Return (x, y) of the center of cell containing provided text 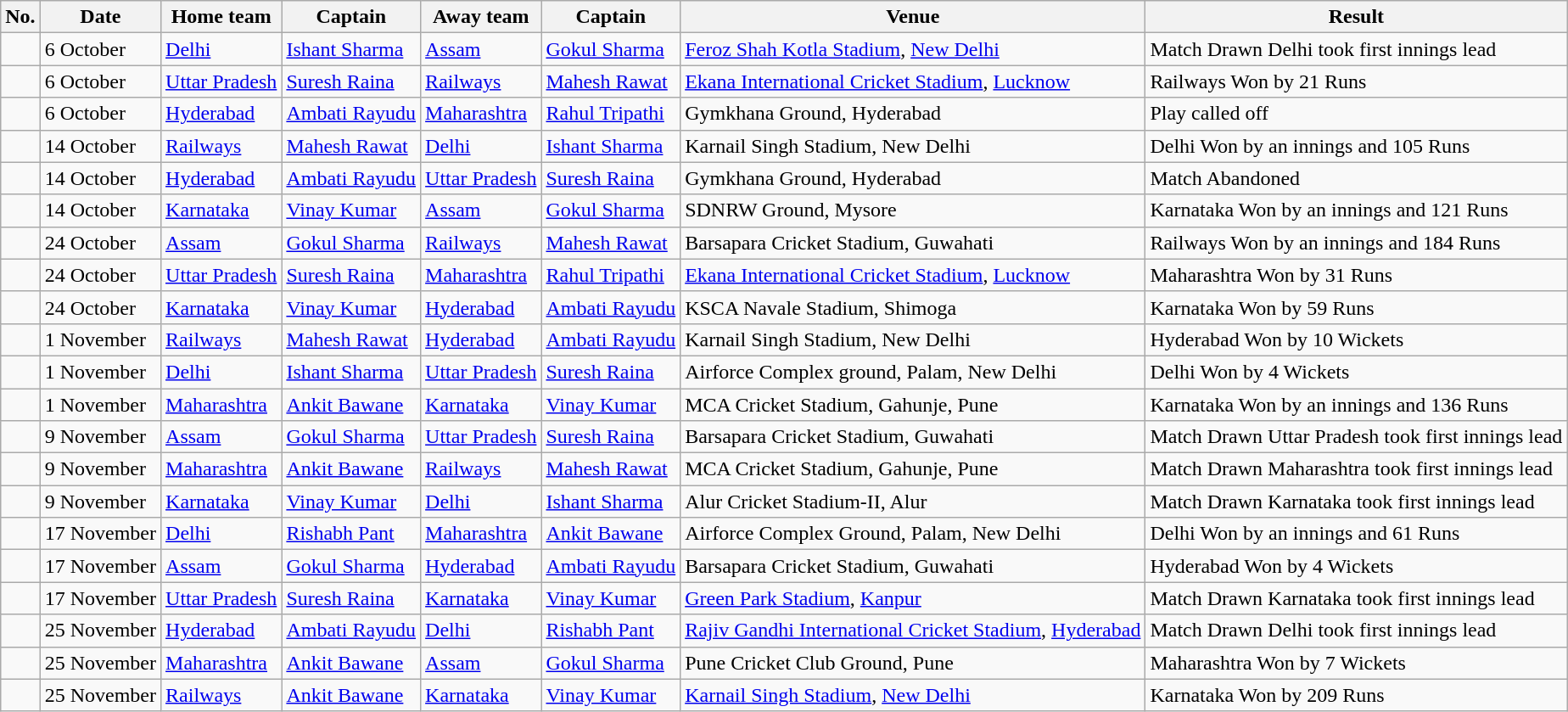
SDNRW Ground, Mysore (913, 210)
Delhi Won by an innings and 61 Runs (1356, 534)
Play called off (1356, 114)
Railways Won by 21 Runs (1356, 81)
Karnataka Won by 209 Runs (1356, 695)
Away team (481, 17)
Delhi Won by 4 Wickets (1356, 372)
Hyderabad Won by 4 Wickets (1356, 566)
Pune Cricket Club Ground, Pune (913, 663)
Hyderabad Won by 10 Wickets (1356, 339)
Maharashtra Won by 31 Runs (1356, 275)
Alur Cricket Stadium-II, Alur (913, 502)
KSCA Navale Stadium, Shimoga (913, 307)
Airforce Complex ground, Palam, New Delhi (913, 372)
Match Drawn Uttar Pradesh took first innings lead (1356, 437)
Railways Won by an innings and 184 Runs (1356, 243)
Venue (913, 17)
Delhi Won by an innings and 105 Runs (1356, 146)
No. (20, 17)
Home team (221, 17)
Karnataka Won by an innings and 121 Runs (1356, 210)
Karnataka Won by an innings and 136 Runs (1356, 405)
Date (100, 17)
Match Abandoned (1356, 178)
Maharashtra Won by 7 Wickets (1356, 663)
Match Drawn Maharashtra took first innings lead (1356, 469)
Airforce Complex Ground, Palam, New Delhi (913, 534)
Result (1356, 17)
Feroz Shah Kotla Stadium, New Delhi (913, 49)
Rajiv Gandhi International Cricket Stadium, Hyderabad (913, 631)
Green Park Stadium, Kanpur (913, 598)
Karnataka Won by 59 Runs (1356, 307)
